Extract the [x, y] coordinate from the center of the cell holding the provided text.  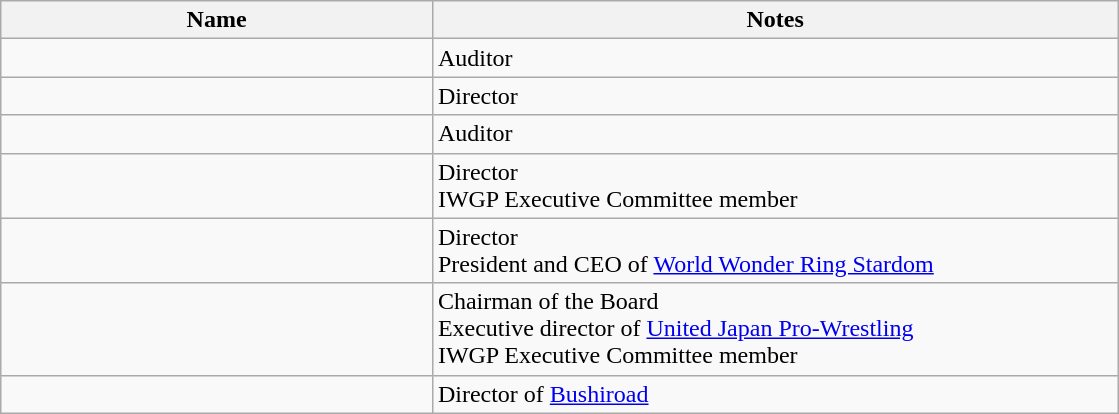
Name [217, 20]
DirectorIWGP Executive Committee member [775, 186]
Chairman of the BoardExecutive director of United Japan Pro-WrestlingIWGP Executive Committee member [775, 329]
Director [775, 96]
Director of Bushiroad [775, 394]
DirectorPresident and CEO of World Wonder Ring Stardom [775, 250]
Notes [775, 20]
